Return (X, Y) of the center of cell containing provided text 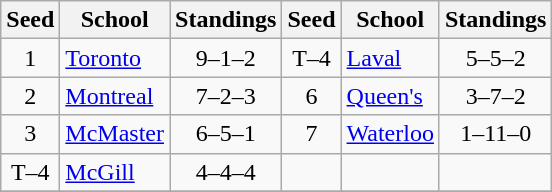
Toronto (115, 58)
McMaster (115, 134)
McGill (115, 172)
2 (30, 96)
3 (30, 134)
Queen's (390, 96)
7 (312, 134)
1–11–0 (495, 134)
Waterloo (390, 134)
6–5–1 (226, 134)
Laval (390, 58)
Montreal (115, 96)
4–4–4 (226, 172)
7–2–3 (226, 96)
9–1–2 (226, 58)
6 (312, 96)
3–7–2 (495, 96)
5–5–2 (495, 58)
1 (30, 58)
